Return the (x, y) coordinate for the center point of the cell that contains the specified text.  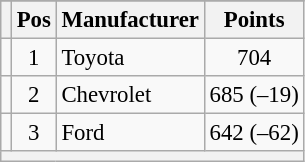
704 (254, 58)
1 (34, 58)
642 (–62) (254, 133)
Toyota (130, 58)
Pos (34, 20)
2 (34, 95)
Chevrolet (130, 95)
685 (–19) (254, 95)
Points (254, 20)
3 (34, 133)
Ford (130, 133)
Manufacturer (130, 20)
